Provide the [x, y] coordinate of the cell's center where the given text is located.  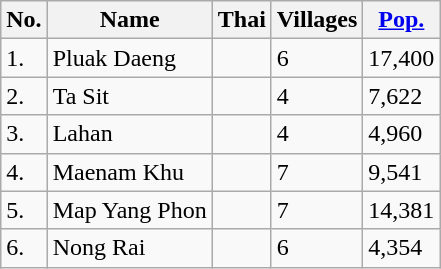
4,960 [402, 134]
Name [130, 20]
2. [24, 96]
Maenam Khu [130, 172]
Thai [242, 20]
Map Yang Phon [130, 210]
Lahan [130, 134]
4. [24, 172]
7,622 [402, 96]
5. [24, 210]
4,354 [402, 248]
No. [24, 20]
Pop. [402, 20]
Ta Sit [130, 96]
1. [24, 58]
3. [24, 134]
Villages [317, 20]
14,381 [402, 210]
17,400 [402, 58]
9,541 [402, 172]
6. [24, 248]
Nong Rai [130, 248]
Pluak Daeng [130, 58]
